Identify which cell holds the provided text, then report its [X, Y] central coordinate. 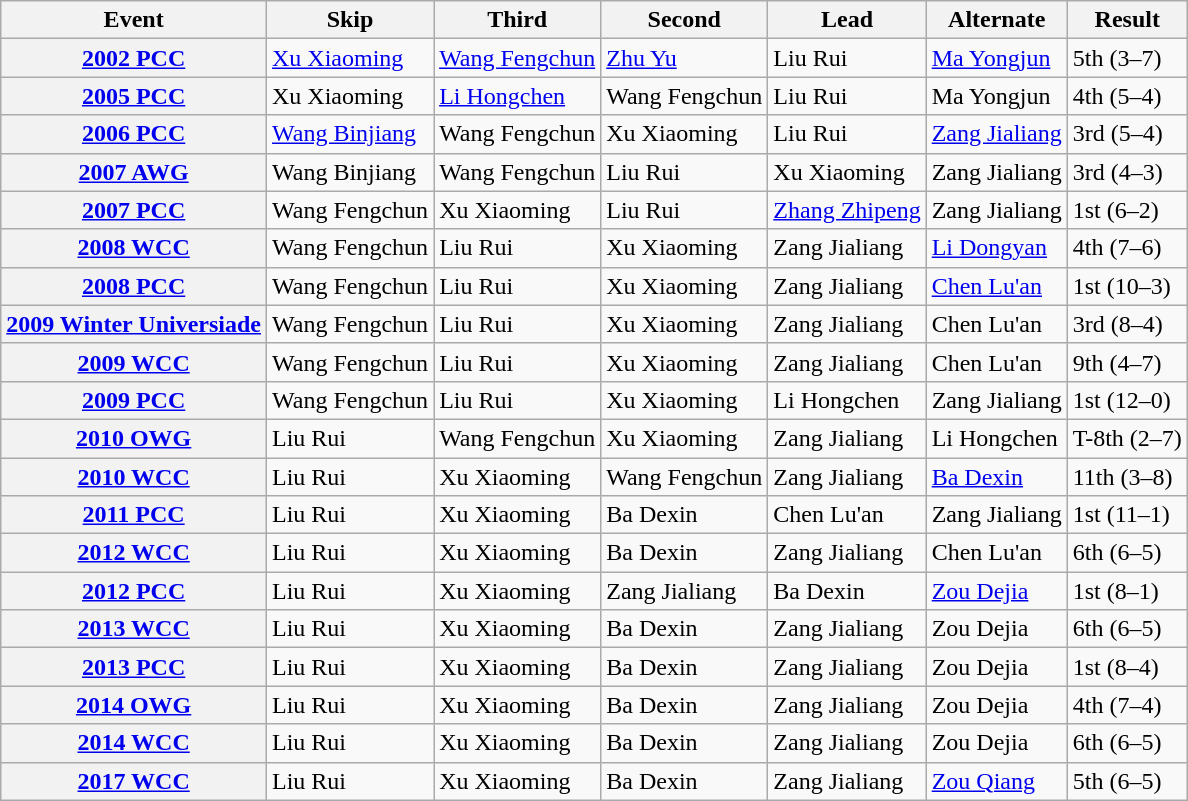
2005 PCC [134, 96]
2009 Winter Universiade [134, 324]
3rd (8–4) [1127, 324]
2014 OWG [134, 705]
2006 PCC [134, 134]
5th (6–5) [1127, 781]
Lead [847, 20]
2013 PCC [134, 667]
3rd (4–3) [1127, 172]
1st (11–1) [1127, 515]
2010 WCC [134, 477]
T-8th (2–7) [1127, 438]
11th (3–8) [1127, 477]
2012 WCC [134, 553]
4th (5–4) [1127, 96]
2008 PCC [134, 286]
2009 PCC [134, 400]
4th (7–6) [1127, 248]
2011 PCC [134, 515]
5th (3–7) [1127, 58]
2002 PCC [134, 58]
Li Dongyan [996, 248]
Second [684, 20]
1st (8–4) [1127, 667]
2010 OWG [134, 438]
1st (10–3) [1127, 286]
1st (6–2) [1127, 210]
2012 PCC [134, 591]
Event [134, 20]
Third [518, 20]
4th (7–4) [1127, 705]
Alternate [996, 20]
Zhu Yu [684, 58]
2014 WCC [134, 743]
2008 WCC [134, 248]
2007 PCC [134, 210]
2009 WCC [134, 362]
3rd (5–4) [1127, 134]
9th (4–7) [1127, 362]
Result [1127, 20]
2007 AWG [134, 172]
2017 WCC [134, 781]
Skip [350, 20]
1st (8–1) [1127, 591]
2013 WCC [134, 629]
Zhang Zhipeng [847, 210]
1st (12–0) [1127, 400]
Zou Qiang [996, 781]
